Scan for the cell matching the given text and deliver its [x, y] coordinate at center. 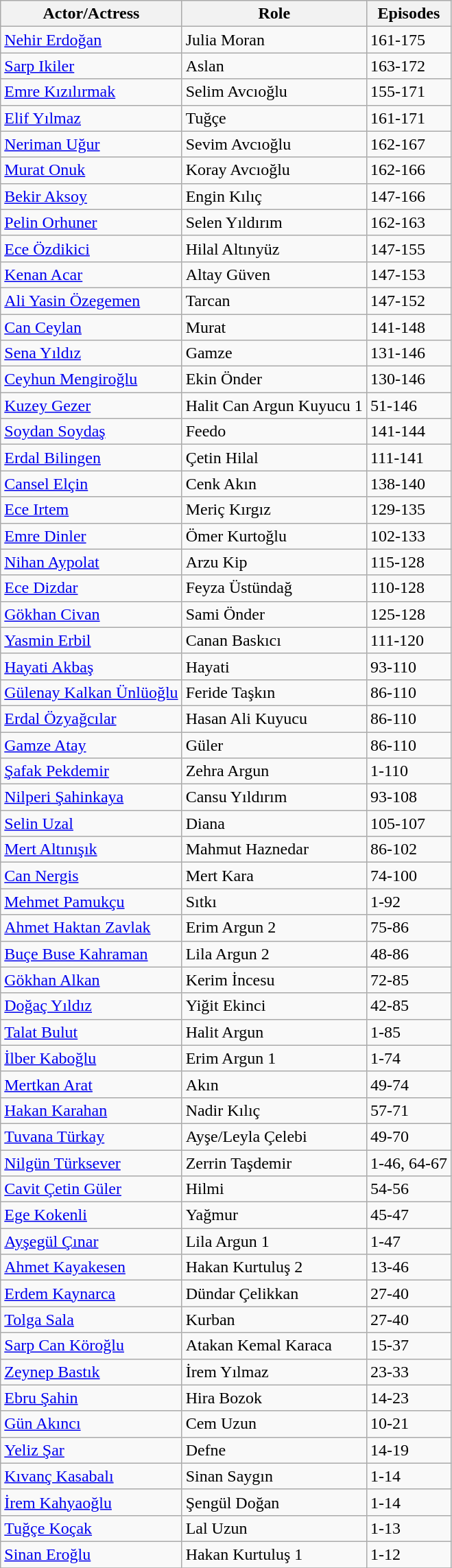
Sarp Ikiler [91, 66]
Ahmet Haktan Zavlak [91, 928]
Nilperi Şahinkaya [91, 797]
Tolga Sala [91, 1320]
Bekir Aksoy [91, 196]
Ali Yasin Özegemen [91, 301]
Pelin Orhuner [91, 222]
Murat Onuk [91, 170]
Ece Irtem [91, 510]
13-46 [409, 1267]
Murat [274, 327]
İrem Yılmaz [274, 1372]
Lila Argun 1 [274, 1241]
Arzu Kip [274, 562]
Tuvana Türkay [91, 1136]
14-23 [409, 1398]
Erdem Kaynarca [91, 1294]
Sena Yıldız [91, 353]
Kuzey Gezer [91, 406]
23-33 [409, 1372]
163-172 [409, 66]
115-128 [409, 562]
Ebru Şahin [91, 1398]
Erdal Özyağcılar [91, 718]
129-135 [409, 510]
Sinan Saygın [274, 1476]
Gökhan Civan [91, 614]
Çetin Hilal [274, 458]
Julia Moran [274, 40]
147-152 [409, 301]
1-13 [409, 1528]
Ayşe/Leyla Çelebi [274, 1136]
Cansel Elçin [91, 484]
161-175 [409, 40]
Mert Altınışık [91, 850]
162-167 [409, 144]
Yeliz Şar [91, 1450]
130-146 [409, 379]
Ece Özdikici [91, 248]
49-74 [409, 1084]
Nehir Erdoğan [91, 40]
Role [274, 14]
İrem Kahyaoğlu [91, 1502]
1-85 [409, 1032]
Atakan Kemal Karaca [274, 1346]
Gamze [274, 353]
Ceyhun Mengiroğlu [91, 379]
Halit Argun [274, 1032]
Doğaç Yıldız [91, 1006]
Erdal Bilingen [91, 458]
Defne [274, 1450]
1-47 [409, 1241]
86-102 [409, 850]
125-128 [409, 614]
Akın [274, 1084]
Canan Baskıcı [274, 640]
1-110 [409, 771]
Kerim İncesu [274, 980]
75-86 [409, 928]
Mertkan Arat [91, 1084]
Sarp Can Köroğlu [91, 1346]
Yasmin Erbil [91, 640]
93-108 [409, 797]
Cansu Yıldırım [274, 797]
Elif Yılmaz [91, 118]
Hasan Ali Kuyucu [274, 718]
Kıvanç Kasabalı [91, 1476]
1-92 [409, 902]
Mert Kara [274, 876]
Erim Argun 2 [274, 928]
147-166 [409, 196]
1-12 [409, 1554]
Tuğçe Koçak [91, 1528]
Zeynep Bastık [91, 1372]
Halit Can Argun Kuyucu 1 [274, 406]
Feedo [274, 432]
1-74 [409, 1058]
Gülenay Kalkan Ünlüoğlu [91, 692]
Yiğit Ekinci [274, 1006]
Kurban [274, 1320]
Hira Bozok [274, 1398]
Diana [274, 823]
Ekin Önder [274, 379]
Episodes [409, 14]
42-85 [409, 1006]
Tuğçe [274, 118]
Soydan Soydaş [91, 432]
Neriman Uğur [91, 144]
155-171 [409, 92]
Mahmut Haznedar [274, 850]
Koray Avcıoğlu [274, 170]
54-56 [409, 1189]
Erim Argun 1 [274, 1058]
Sinan Eroğlu [91, 1554]
Altay Güven [274, 274]
161-171 [409, 118]
Ayşegül Çınar [91, 1241]
Nilgün Türksever [91, 1163]
Lila Argun 2 [274, 954]
14-19 [409, 1450]
162-166 [409, 170]
93-110 [409, 666]
Sevim Avcıoğlu [274, 144]
72-85 [409, 980]
105-107 [409, 823]
141-144 [409, 432]
Hakan Kurtuluş 1 [274, 1554]
Selen Yıldırım [274, 222]
Emre Kızılırmak [91, 92]
45-47 [409, 1215]
Feride Taşkın [274, 692]
Zehra Argun [274, 771]
İlber Kaboğlu [91, 1058]
Şengül Doğan [274, 1502]
Güler [274, 745]
1-46, 64-67 [409, 1163]
162-163 [409, 222]
Tarcan [274, 301]
57-71 [409, 1110]
Hakan Kurtuluş 2 [274, 1267]
Ahmet Kayakesen [91, 1267]
102-133 [409, 536]
Aslan [274, 66]
Emre Dinler [91, 536]
Selin Uzal [91, 823]
Meriç Kırgız [274, 510]
Actor/Actress [91, 14]
Can Nergis [91, 876]
Sami Önder [274, 614]
Hakan Karahan [91, 1110]
111-120 [409, 640]
51-146 [409, 406]
Cem Uzun [274, 1424]
Nihan Aypolat [91, 562]
Nadir Kılıç [274, 1110]
49-70 [409, 1136]
74-100 [409, 876]
Hilmi [274, 1189]
Sıtkı [274, 902]
147-153 [409, 274]
131-146 [409, 353]
Cenk Akın [274, 484]
111-141 [409, 458]
Cavit Çetin Güler [91, 1189]
Ömer Kurtoğlu [274, 536]
Gökhan Alkan [91, 980]
Gün Akıncı [91, 1424]
Hayati [274, 666]
Mehmet Pamukçu [91, 902]
Can Ceylan [91, 327]
Kenan Acar [91, 274]
Selim Avcıoğlu [274, 92]
147-155 [409, 248]
Lal Uzun [274, 1528]
Ege Kokenli [91, 1215]
Engin Kılıç [274, 196]
Ece Dizdar [91, 588]
Zerrin Taşdemir [274, 1163]
Hayati Akbaş [91, 666]
Talat Bulut [91, 1032]
10-21 [409, 1424]
Gamze Atay [91, 745]
Feyza Üstündağ [274, 588]
110-128 [409, 588]
Dündar Çelikkan [274, 1294]
Şafak Pekdemir [91, 771]
Buçe Buse Kahraman [91, 954]
138-140 [409, 484]
48-86 [409, 954]
141-148 [409, 327]
15-37 [409, 1346]
Hilal Altınyüz [274, 248]
Yağmur [274, 1215]
